Locate the cell with the specified text and output its [X, Y] center coordinate. 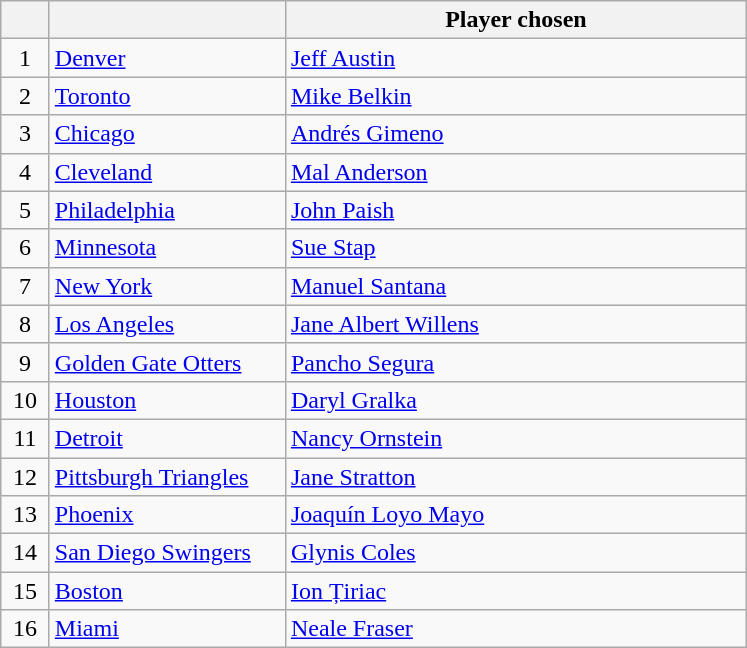
Pancho Segura [516, 362]
Mal Anderson [516, 172]
14 [26, 553]
Jane Stratton [516, 477]
Houston [167, 400]
Jane Albert Willens [516, 324]
4 [26, 172]
11 [26, 438]
Nancy Ornstein [516, 438]
Boston [167, 591]
Philadelphia [167, 210]
2 [26, 96]
Denver [167, 58]
Miami [167, 629]
San Diego Swingers [167, 553]
Minnesota [167, 248]
12 [26, 477]
8 [26, 324]
16 [26, 629]
Glynis Coles [516, 553]
15 [26, 591]
13 [26, 515]
Joaquín Loyo Mayo [516, 515]
John Paish [516, 210]
Detroit [167, 438]
Los Angeles [167, 324]
Cleveland [167, 172]
Sue Stap [516, 248]
Player chosen [516, 20]
Pittsburgh Triangles [167, 477]
Toronto [167, 96]
10 [26, 400]
Daryl Gralka [516, 400]
6 [26, 248]
New York [167, 286]
9 [26, 362]
1 [26, 58]
Neale Fraser [516, 629]
Golden Gate Otters [167, 362]
Mike Belkin [516, 96]
Ion Țiriac [516, 591]
Manuel Santana [516, 286]
5 [26, 210]
7 [26, 286]
Andrés Gimeno [516, 134]
Chicago [167, 134]
3 [26, 134]
Jeff Austin [516, 58]
Phoenix [167, 515]
